Determine the [X, Y] coordinate at the center of the cell enclosing the given text.  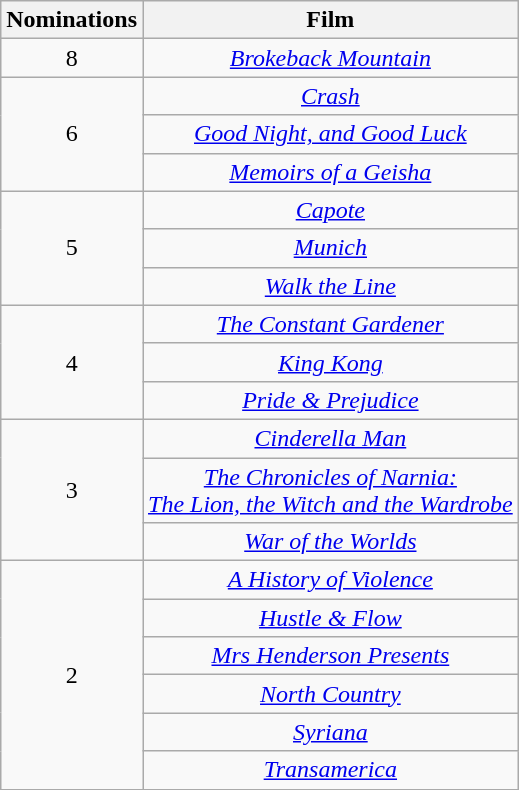
3 [72, 490]
Capote [330, 210]
Pride & Prejudice [330, 400]
8 [72, 58]
King Kong [330, 362]
4 [72, 362]
Memoirs of a Geisha [330, 172]
Walk the Line [330, 286]
2 [72, 675]
Syriana [330, 732]
Good Night, and Good Luck [330, 134]
Nominations [72, 20]
North Country [330, 694]
6 [72, 134]
5 [72, 248]
Crash [330, 96]
Cinderella Man [330, 438]
Mrs Henderson Presents [330, 656]
Munich [330, 248]
Hustle & Flow [330, 618]
Transamerica [330, 770]
The Constant Gardener [330, 324]
War of the Worlds [330, 542]
The Chronicles of Narnia:The Lion, the Witch and the Wardrobe [330, 490]
Film [330, 20]
Brokeback Mountain [330, 58]
A History of Violence [330, 580]
